Return (X, Y) of the center of cell containing provided text 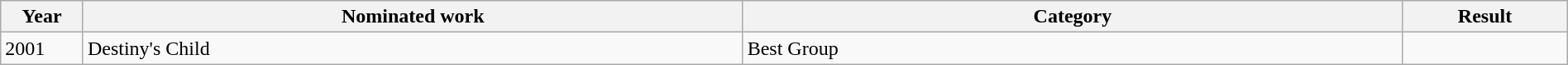
2001 (42, 48)
Best Group (1073, 48)
Result (1485, 17)
Nominated work (413, 17)
Category (1073, 17)
Destiny's Child (413, 48)
Year (42, 17)
